Return [X, Y] of the center of cell containing provided text 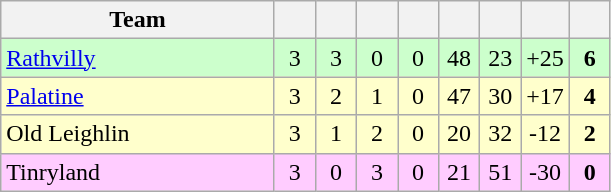
Old Leighlin [138, 134]
23 [500, 58]
Rathvilly [138, 58]
51 [500, 172]
47 [460, 96]
Team [138, 20]
4 [590, 96]
+25 [546, 58]
6 [590, 58]
-30 [546, 172]
20 [460, 134]
30 [500, 96]
Tinryland [138, 172]
21 [460, 172]
+17 [546, 96]
-12 [546, 134]
Palatine [138, 96]
48 [460, 58]
32 [500, 134]
